Find where the given text appears and provide that cell's center as (x, y) coordinate. 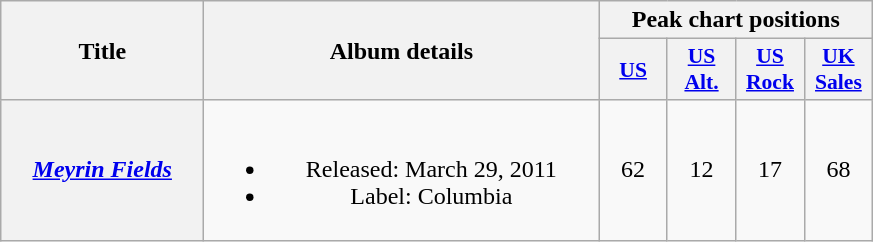
62 (633, 170)
Title (102, 50)
12 (701, 170)
US (633, 70)
17 (770, 170)
USAlt. (701, 70)
Meyrin Fields (102, 170)
Album details (402, 50)
Peak chart positions (736, 20)
UKSales (838, 70)
USRock (770, 70)
68 (838, 170)
Released: March 29, 2011Label: Columbia (402, 170)
